From the cell containing the given text, extract its center point as (X, Y) coordinate. 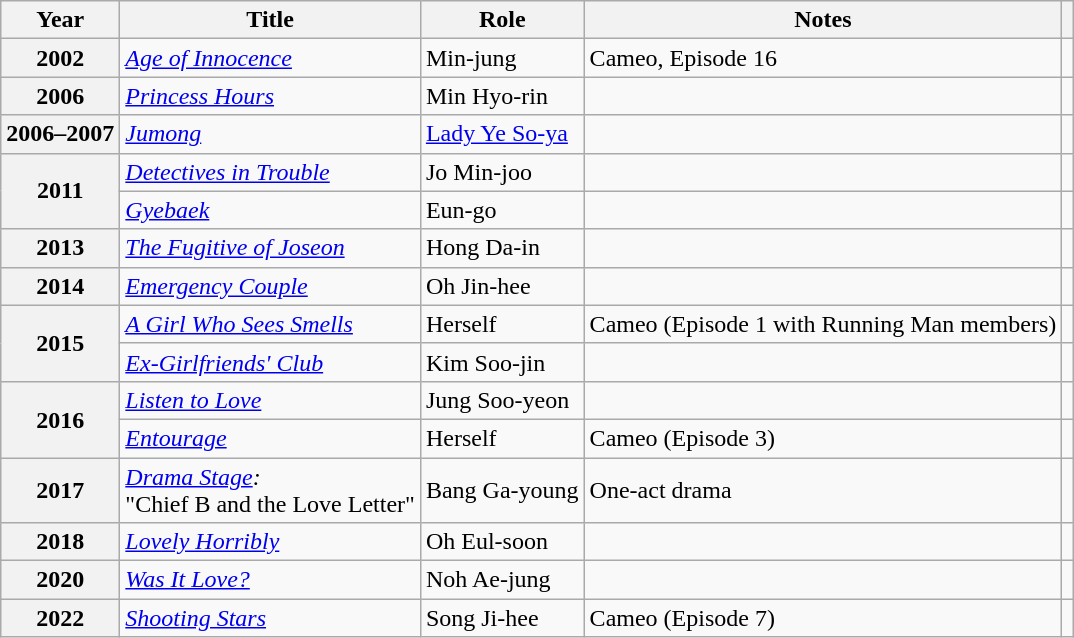
2015 (60, 343)
Noh Ae-jung (502, 580)
Jumong (270, 134)
The Fugitive of Joseon (270, 248)
Jo Min-joo (502, 172)
Ex-Girlfriends' Club (270, 362)
Notes (823, 20)
2013 (60, 248)
2006 (60, 96)
2011 (60, 191)
2018 (60, 542)
Eun-go (502, 210)
2002 (60, 58)
Hong Da-in (502, 248)
Drama Stage:"Chief B and the Love Letter" (270, 490)
Kim Soo-jin (502, 362)
Lady Ye So-ya (502, 134)
Cameo, Episode 16 (823, 58)
2016 (60, 419)
2022 (60, 618)
Year (60, 20)
Gyebaek (270, 210)
One-act drama (823, 490)
Lovely Horribly (270, 542)
2014 (60, 286)
2006–2007 (60, 134)
Listen to Love (270, 400)
Role (502, 20)
Min-jung (502, 58)
Cameo (Episode 3) (823, 438)
Entourage (270, 438)
Shooting Stars (270, 618)
Bang Ga-young (502, 490)
Title (270, 20)
Song Ji-hee (502, 618)
Age of Innocence (270, 58)
A Girl Who Sees Smells (270, 324)
Jung Soo-yeon (502, 400)
2020 (60, 580)
Detectives in Trouble (270, 172)
Was It Love? (270, 580)
2017 (60, 490)
Oh Jin-hee (502, 286)
Oh Eul-soon (502, 542)
Min Hyo-rin (502, 96)
Cameo (Episode 7) (823, 618)
Cameo (Episode 1 with Running Man members) (823, 324)
Princess Hours (270, 96)
Emergency Couple (270, 286)
